Pinpoint the cell where the given text exists, returning its (x, y) midpoint coordinate. 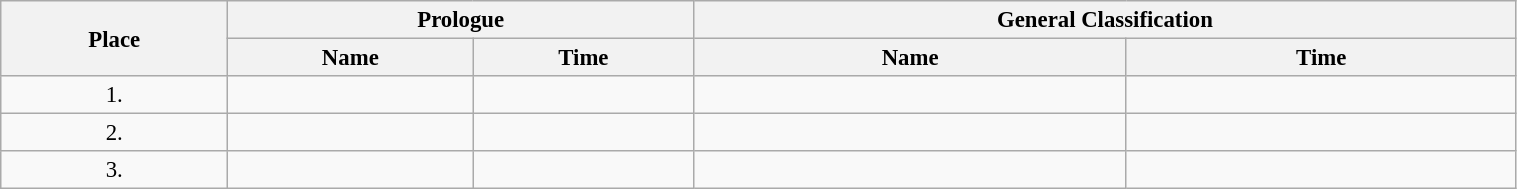
3. (114, 170)
Prologue (461, 20)
2. (114, 133)
1. (114, 95)
Place (114, 38)
General Classification (1105, 20)
